Locate the cell with the specified text and output its (X, Y) center coordinate. 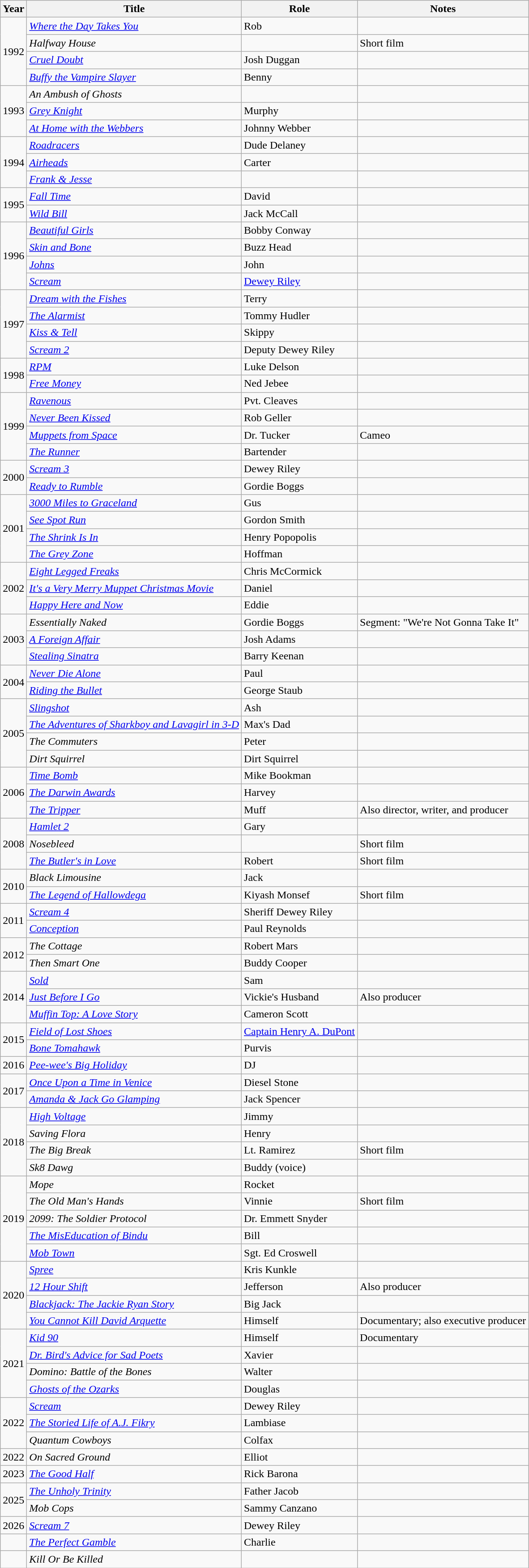
The Runner (134, 452)
Slingshot (134, 707)
Henry (300, 1133)
Bone Tomahawk (134, 1048)
Lambiase (300, 1423)
Black Limousine (134, 878)
1992 (13, 51)
Walter (300, 1372)
Charlie (300, 1542)
Happy Here and Now (134, 605)
Bill (300, 1235)
2012 (13, 954)
Father Jacob (300, 1491)
2025 (13, 1500)
1997 (13, 324)
High Voltage (134, 1116)
Documentary (443, 1338)
Mob Town (134, 1252)
Jack McCall (300, 214)
2021 (13, 1363)
2099: The Soldier Protocol (134, 1218)
Stealing Sinatra (134, 656)
Segment: "We're Not Gonna Take It" (443, 622)
Also director, writer, and producer (443, 810)
Quantum Cowboys (134, 1440)
Captain Henry A. DuPont (300, 1031)
2002 (13, 588)
Ravenous (134, 401)
Elliot (300, 1457)
DJ (300, 1065)
Role (300, 9)
The Commuters (134, 741)
2001 (13, 529)
2011 (13, 920)
Fall Time (134, 196)
Dr. Tucker (300, 435)
Grey Knight (134, 111)
2017 (13, 1091)
The Shrink Is In (134, 537)
Buffy the Vampire Slayer (134, 77)
2020 (13, 1295)
2014 (13, 997)
Once Upon a Time in Venice (134, 1082)
2010 (13, 886)
Domino: Battle of the Bones (134, 1372)
Vickie's Husband (300, 997)
Wild Bill (134, 214)
Muff (300, 810)
Big Jack (300, 1304)
On Sacred Ground (134, 1457)
Never Die Alone (134, 673)
Documentary; also executive producer (443, 1321)
The Old Man's Hands (134, 1201)
Title (134, 9)
2003 (13, 639)
Where the Day Takes You (134, 26)
Bobby Conway (300, 231)
2023 (13, 1474)
Rocket (300, 1184)
Max's Dad (300, 724)
An Ambush of Ghosts (134, 94)
Notes (443, 9)
Kiyash Monsef (300, 895)
Robert (300, 861)
Scream 7 (134, 1525)
Dream with the Fishes (134, 299)
Vinnie (300, 1201)
George Staub (300, 690)
Cruel Doubt (134, 60)
Lt. Ramirez (300, 1150)
David (300, 196)
1995 (13, 205)
Eddie (300, 605)
Tommy Hudler (300, 316)
2016 (13, 1065)
Barry Keenan (300, 656)
Frank & Jesse (134, 179)
Murphy (300, 111)
Mob Cops (134, 1508)
Cameo (443, 435)
2000 (13, 477)
Rob Geller (300, 418)
The Big Break (134, 1150)
Chris McCormick (300, 571)
RPM (134, 367)
At Home with the Webbers (134, 128)
2006 (13, 793)
2004 (13, 682)
Sgt. Ed Croswell (300, 1252)
John (300, 265)
Ash (300, 707)
Daniel (300, 588)
2018 (13, 1142)
2015 (13, 1039)
Free Money (134, 384)
The Cottage (134, 946)
Scream 3 (134, 469)
Josh Duggan (300, 60)
Field of Lost Shoes (134, 1031)
Peter (300, 741)
Hamlet 2 (134, 827)
2005 (13, 733)
Dude Delaney (300, 145)
Skin and Bone (134, 248)
Henry Popopolis (300, 537)
Airheads (134, 162)
1994 (13, 162)
The Grey Zone (134, 554)
The Darwin Awards (134, 793)
Hoffman (300, 554)
Muffin Top: A Love Story (134, 1014)
Conception (134, 929)
Sammy Canzano (300, 1508)
Luke Delson (300, 367)
The Tripper (134, 810)
Skippy (300, 333)
Johns (134, 265)
A Foreign Affair (134, 639)
The Butler's in Love (134, 861)
Eight Legged Freaks (134, 571)
2026 (13, 1525)
12 Hour Shift (134, 1286)
Time Bomb (134, 776)
Rob (300, 26)
Spree (134, 1269)
Xavier (300, 1355)
Cameron Scott (300, 1014)
Sam (300, 980)
Rick Barona (300, 1474)
Colfax (300, 1440)
Sheriff Dewey Riley (300, 912)
The Perfect Gamble (134, 1542)
Ghosts of the Ozarks (134, 1389)
Bartender (300, 452)
The Storied Life of A.J. Fikry (134, 1423)
Gordon Smith (300, 520)
Year (13, 9)
Mope (134, 1184)
2019 (13, 1218)
You Cannot Kill David Arquette (134, 1321)
Paul Reynolds (300, 929)
Robert Mars (300, 946)
Kid 90 (134, 1338)
Roadracers (134, 145)
The Unholy Trinity (134, 1491)
Just Before I Go (134, 997)
The Good Half (134, 1474)
Dr. Bird's Advice for Sad Poets (134, 1355)
Jack (300, 878)
Halfway House (134, 43)
It's a Very Merry Muppet Christmas Movie (134, 588)
Beautiful Girls (134, 231)
Nosebleed (134, 844)
1999 (13, 426)
1996 (13, 256)
Johnny Webber (300, 128)
Kill Or Be Killed (134, 1559)
Muppets from Space (134, 435)
Gary (300, 827)
Essentially Naked (134, 622)
Terry (300, 299)
The Adventures of Sharkboy and Lavagirl in 3-D (134, 724)
The MisEducation of Bindu (134, 1235)
Riding the Bullet (134, 690)
Pee-wee's Big Holiday (134, 1065)
Blackjack: The Jackie Ryan Story (134, 1304)
Kiss & Tell (134, 333)
Then Smart One (134, 963)
1993 (13, 111)
Harvey (300, 793)
Mike Bookman (300, 776)
Ready to Rumble (134, 486)
Dr. Emmett Snyder (300, 1218)
Diesel Stone (300, 1082)
Buzz Head (300, 248)
The Alarmist (134, 316)
The Legend of Hallowdega (134, 895)
Sk8 Dawg (134, 1167)
Purvis (300, 1048)
1998 (13, 375)
Scream 4 (134, 912)
Paul (300, 673)
Josh Adams (300, 639)
Carter (300, 162)
3000 Miles to Graceland (134, 503)
Scream 2 (134, 350)
2008 (13, 844)
Douglas (300, 1389)
Pvt. Cleaves (300, 401)
Amanda & Jack Go Glamping (134, 1099)
Ned Jebee (300, 384)
Never Been Kissed (134, 418)
Gus (300, 503)
Buddy Cooper (300, 963)
Kris Kunkle (300, 1269)
Saving Flora (134, 1133)
Benny (300, 77)
Jack Spencer (300, 1099)
Jefferson (300, 1286)
Jimmy (300, 1116)
See Spot Run (134, 520)
Deputy Dewey Riley (300, 350)
Buddy (voice) (300, 1167)
Sold (134, 980)
